Locate the cell with the specified text and output its [x, y] center coordinate. 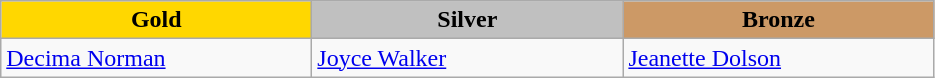
Bronze [778, 20]
Joyce Walker [468, 58]
Decima Norman [156, 58]
Silver [468, 20]
Gold [156, 20]
Jeanette Dolson [778, 58]
